From the cell containing the given text, extract its center point as [x, y] coordinate. 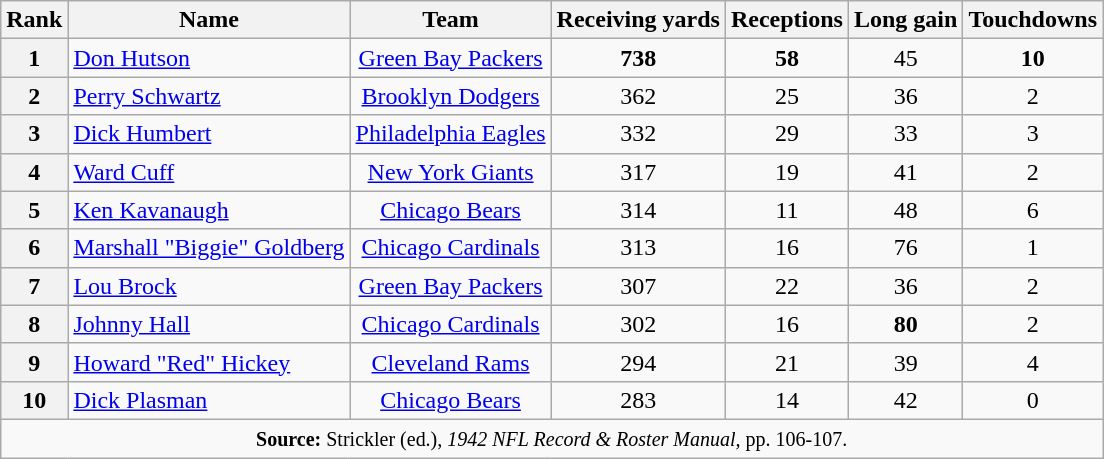
Cleveland Rams [450, 362]
362 [638, 96]
Source: Strickler (ed.), 1942 NFL Record & Roster Manual, pp. 106-107. [552, 438]
Dick Plasman [209, 400]
80 [905, 324]
738 [638, 58]
Receptions [786, 20]
Long gain [905, 20]
Rank [34, 20]
Team [450, 20]
Receiving yards [638, 20]
25 [786, 96]
Howard "Red" Hickey [209, 362]
307 [638, 286]
8 [34, 324]
33 [905, 134]
11 [786, 210]
Perry Schwartz [209, 96]
14 [786, 400]
41 [905, 172]
21 [786, 362]
7 [34, 286]
45 [905, 58]
Lou Brock [209, 286]
332 [638, 134]
Name [209, 20]
9 [34, 362]
0 [1033, 400]
Philadelphia Eagles [450, 134]
313 [638, 248]
Marshall "Biggie" Goldberg [209, 248]
39 [905, 362]
Don Hutson [209, 58]
Dick Humbert [209, 134]
5 [34, 210]
317 [638, 172]
Brooklyn Dodgers [450, 96]
Ward Cuff [209, 172]
76 [905, 248]
314 [638, 210]
29 [786, 134]
Ken Kavanaugh [209, 210]
48 [905, 210]
42 [905, 400]
Johnny Hall [209, 324]
19 [786, 172]
302 [638, 324]
22 [786, 286]
58 [786, 58]
Touchdowns [1033, 20]
New York Giants [450, 172]
294 [638, 362]
283 [638, 400]
